Output the (x, y) coordinate of the center of the cell containing the given text.  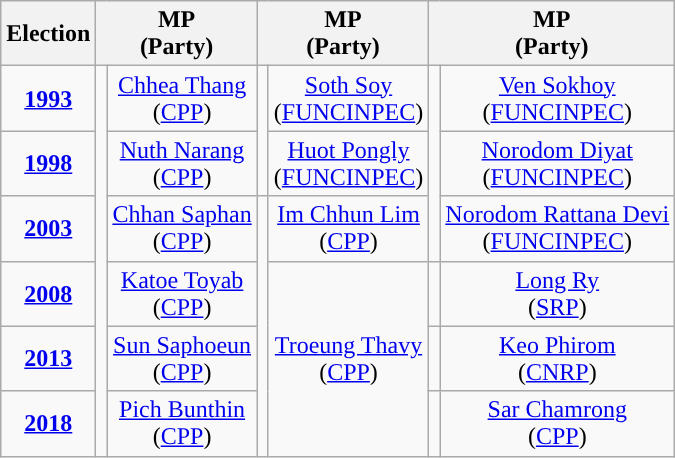
2018 (48, 424)
Norodom Diyat(FUNCINPEC) (558, 164)
Katoe Toyab(CPP) (182, 294)
Ven Sokhoy(FUNCINPEC) (558, 98)
Sun Saphoeun(CPP) (182, 358)
Chhan Saphan(CPP) (182, 228)
1998 (48, 164)
2013 (48, 358)
Pich Bunthin(CPP) (182, 424)
Sar Chamrong(CPP) (558, 424)
Election (48, 34)
Nuth Narang(CPP) (182, 164)
Im Chhun Lim(CPP) (348, 228)
1993 (48, 98)
2003 (48, 228)
Troeung Thavy(CPP) (348, 358)
Long Ry(SRP) (558, 294)
Soth Soy(FUNCINPEC) (348, 98)
2008 (48, 294)
Norodom Rattana Devi(FUNCINPEC) (558, 228)
Keo Phirom(CNRP) (558, 358)
Chhea Thang(CPP) (182, 98)
Huot Pongly(FUNCINPEC) (348, 164)
